Scan for the cell matching the given text and deliver its (x, y) coordinate at center. 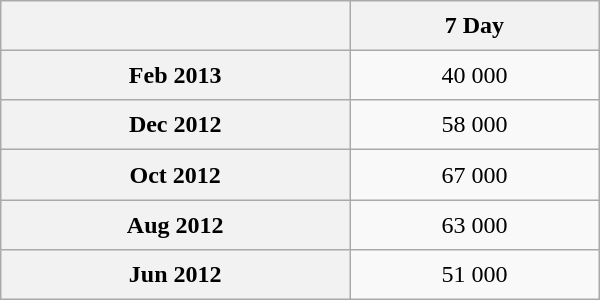
7 Day (475, 26)
Jun 2012 (176, 274)
40 000 (475, 75)
Dec 2012 (176, 125)
Feb 2013 (176, 75)
63 000 (475, 225)
51 000 (475, 274)
Aug 2012 (176, 225)
58 000 (475, 125)
67 000 (475, 175)
Oct 2012 (176, 175)
